Detect which cell encompasses the target text, then output its [x, y] center coordinate. 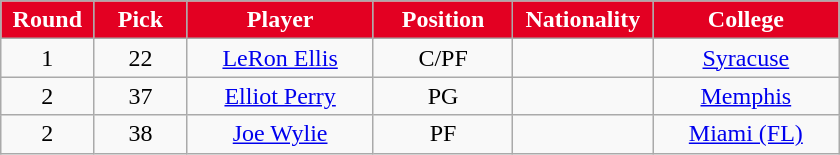
22 [140, 58]
College [746, 20]
Miami (FL) [746, 134]
PF [443, 134]
Elliot Perry [280, 96]
Position [443, 20]
PG [443, 96]
LeRon Ellis [280, 58]
Joe Wylie [280, 134]
38 [140, 134]
Nationality [583, 20]
Round [48, 20]
Pick [140, 20]
Player [280, 20]
C/PF [443, 58]
37 [140, 96]
1 [48, 58]
Syracuse [746, 58]
Memphis [746, 96]
